Detect which cell encompasses the target text, then output its [x, y] center coordinate. 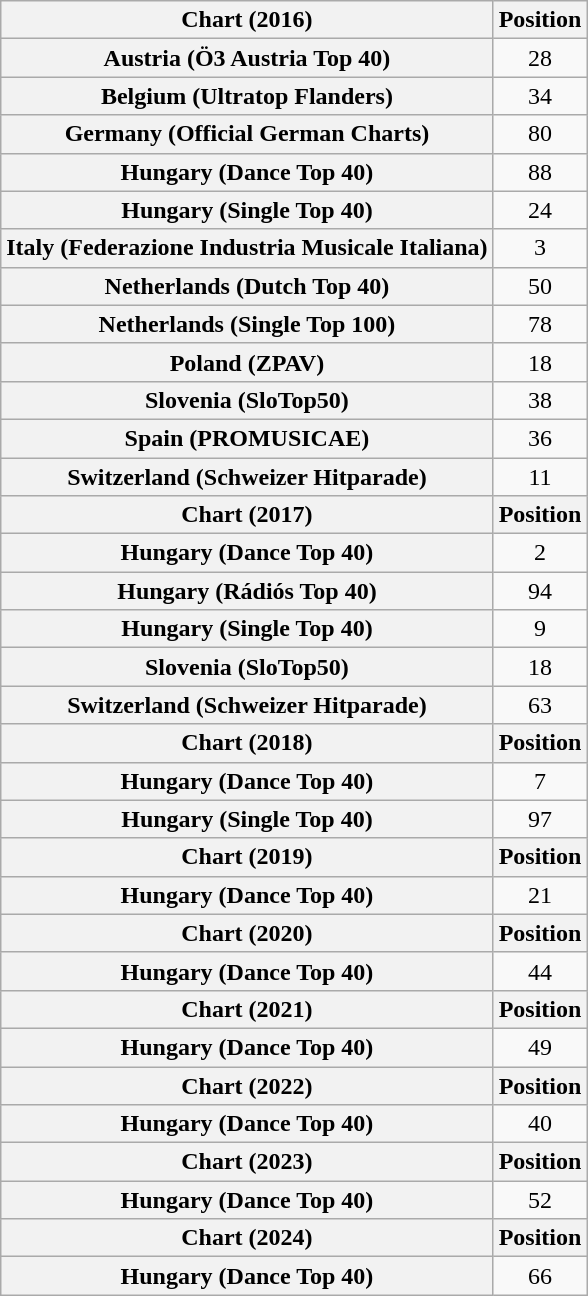
Chart (2018) [247, 743]
Poland (ZPAV) [247, 362]
9 [540, 629]
Chart (2024) [247, 1238]
Netherlands (Dutch Top 40) [247, 286]
24 [540, 210]
49 [540, 1047]
52 [540, 1200]
21 [540, 895]
40 [540, 1124]
Chart (2022) [247, 1085]
Netherlands (Single Top 100) [247, 324]
Chart (2020) [247, 933]
Germany (Official German Charts) [247, 134]
94 [540, 591]
Chart (2016) [247, 20]
88 [540, 172]
97 [540, 819]
Austria (Ö3 Austria Top 40) [247, 58]
7 [540, 781]
66 [540, 1276]
50 [540, 286]
Chart (2021) [247, 1009]
Chart (2017) [247, 515]
63 [540, 705]
78 [540, 324]
80 [540, 134]
Spain (PROMUSICAE) [247, 438]
34 [540, 96]
Hungary (Rádiós Top 40) [247, 591]
28 [540, 58]
38 [540, 400]
Chart (2019) [247, 857]
3 [540, 248]
Chart (2023) [247, 1162]
2 [540, 553]
44 [540, 971]
11 [540, 477]
36 [540, 438]
Italy (Federazione Industria Musicale Italiana) [247, 248]
Belgium (Ultratop Flanders) [247, 96]
